Pinpoint the cell where the given text exists, returning its [x, y] midpoint coordinate. 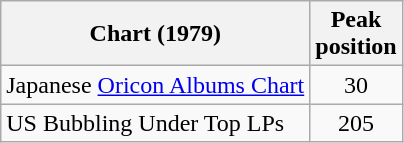
US Bubbling Under Top LPs [156, 123]
30 [356, 85]
205 [356, 123]
Peakposition [356, 34]
Japanese Oricon Albums Chart [156, 85]
Chart (1979) [156, 34]
